Output the (x, y) coordinate of the center of the cell containing the given text.  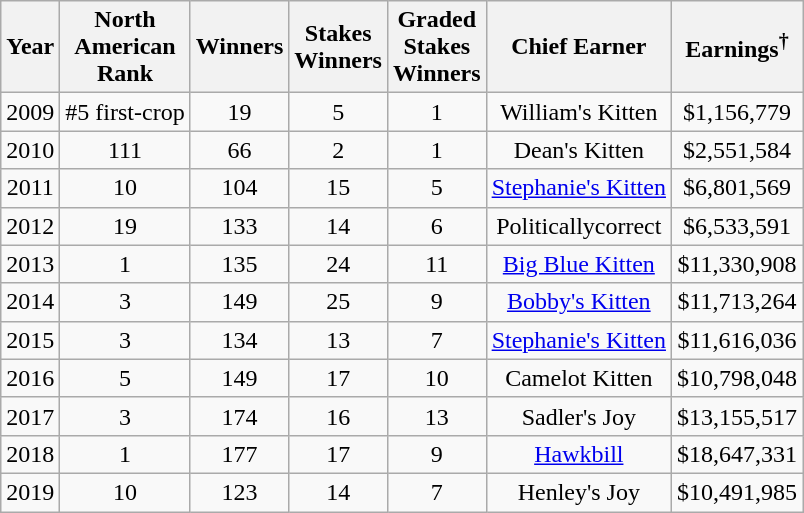
135 (240, 264)
Henley's Joy (578, 492)
William's Kitten (578, 112)
$10,491,985 (736, 492)
111 (125, 150)
2014 (30, 302)
2012 (30, 226)
2010 (30, 150)
177 (240, 454)
$18,647,331 (736, 454)
133 (240, 226)
2015 (30, 340)
2009 (30, 112)
134 (240, 340)
104 (240, 188)
Politicallycorrect (578, 226)
$11,330,908 (736, 264)
Sadler's Joy (578, 416)
Big Blue Kitten (578, 264)
$10,798,048 (736, 378)
Graded Stakes Winners (436, 47)
Hawkbill (578, 454)
66 (240, 150)
15 (338, 188)
#5 first-crop (125, 112)
$6,533,591 (736, 226)
$11,713,264 (736, 302)
Winners (240, 47)
North American Rank (125, 47)
2017 (30, 416)
2016 (30, 378)
2019 (30, 492)
$2,551,584 (736, 150)
2011 (30, 188)
2018 (30, 454)
Chief Earner (578, 47)
16 (338, 416)
2013 (30, 264)
11 (436, 264)
123 (240, 492)
$1,156,779 (736, 112)
$11,616,036 (736, 340)
2 (338, 150)
$6,801,569 (736, 188)
Bobby's Kitten (578, 302)
Dean's Kitten (578, 150)
6 (436, 226)
$13,155,517 (736, 416)
25 (338, 302)
Stakes Winners (338, 47)
24 (338, 264)
174 (240, 416)
Earnings† (736, 47)
Year (30, 47)
Camelot Kitten (578, 378)
